Search for the cell housing the specified text and yield its (x, y) center coordinate. 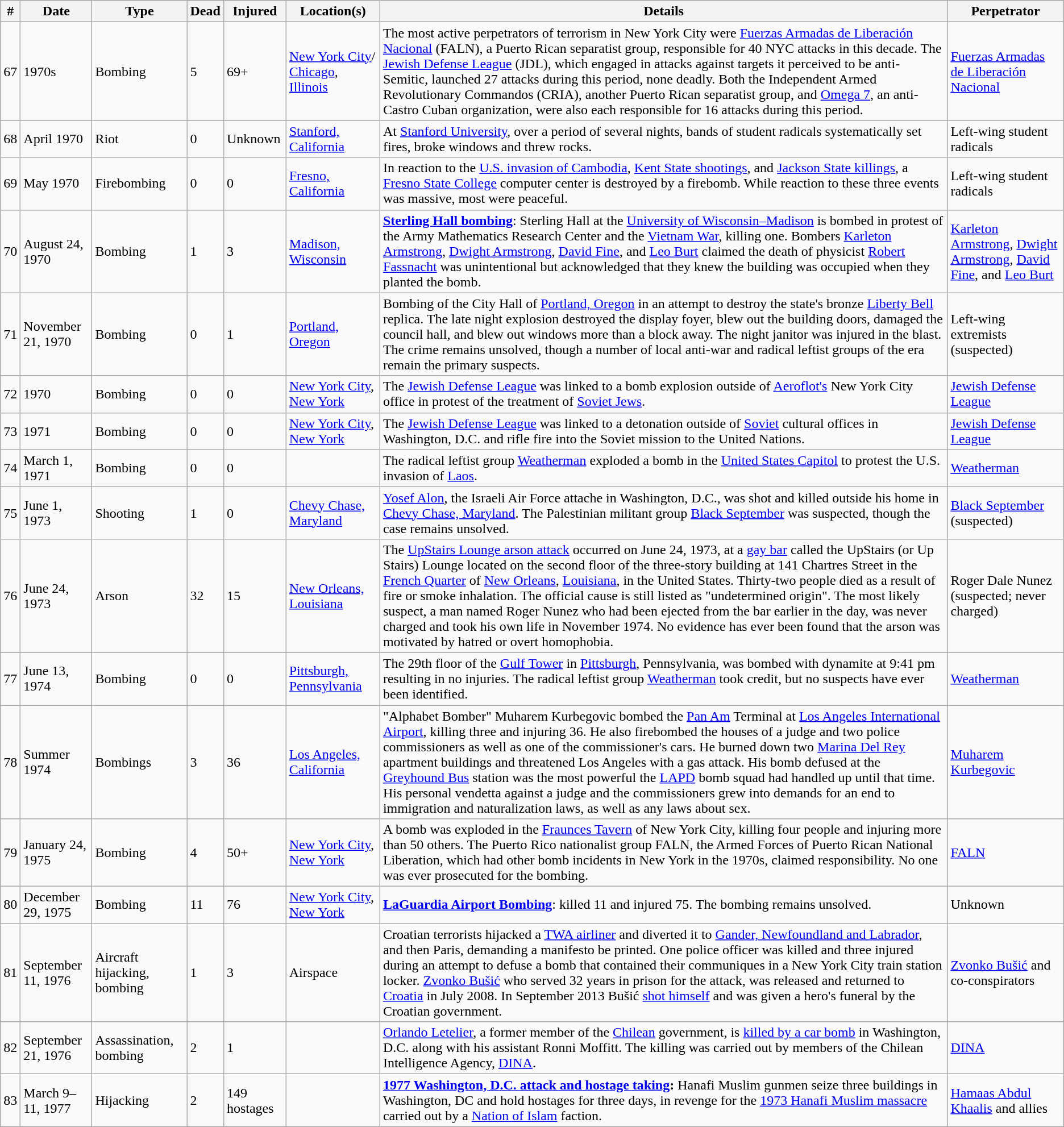
4 (205, 852)
Summer 1974 (56, 762)
1971 (56, 431)
70 (10, 251)
FALN (1005, 852)
Arson (140, 596)
Madison, Wisconsin (333, 251)
March 1, 1971 (56, 468)
82 (10, 1048)
New Orleans, Louisiana (333, 596)
The radical leftist group Weatherman exploded a bomb in the United States Capitol to protest the U.S. invasion of Laos. (664, 468)
32 (205, 596)
79 (10, 852)
78 (10, 762)
Bombings (140, 762)
Date (56, 11)
Injured (255, 11)
69+ (255, 72)
1970 (56, 394)
Chevy Chase, Maryland (333, 513)
April 1970 (56, 139)
May 1970 (56, 184)
1970s (56, 72)
Los Angeles, California (333, 762)
Hamaas Abdul Khaalis and allies (1005, 1100)
November 21, 1970 (56, 334)
Airspace (333, 973)
67 (10, 72)
LaGuardia Airport Bombing: killed 11 and injured 75. The bombing remains unsolved. (664, 905)
Fuerzas Armadas de Liberación Nacional (1005, 72)
Aircraft hijacking, bombing (140, 973)
15 (255, 596)
June 24, 1973 (56, 596)
June 13, 1974 (56, 679)
Dead (205, 11)
Shooting (140, 513)
77 (10, 679)
11 (205, 905)
New York City/ Chicago, Illinois (333, 72)
December 29, 1975 (56, 905)
80 (10, 905)
Perpetrator (1005, 11)
Portland, Oregon (333, 334)
Zvonko Bušić and co-conspirators (1005, 973)
81 (10, 973)
The Jewish Defense League was linked to a bomb explosion outside of Aeroflot's New York City office in protest of the treatment of Soviet Jews. (664, 394)
Firebombing (140, 184)
69 (10, 184)
75 (10, 513)
June 1, 1973 (56, 513)
5 (205, 72)
DINA (1005, 1048)
Hijacking (140, 1100)
September 11, 1976 (56, 973)
Karleton Armstrong, Dwight Armstrong, David Fine, and Leo Burt (1005, 251)
71 (10, 334)
74 (10, 468)
January 24, 1975 (56, 852)
36 (255, 762)
Riot (140, 139)
Pittsburgh, Pennsylvania (333, 679)
Stanford, California (333, 139)
At Stanford University, over a period of several nights, bands of student radicals systematically set fires, broke windows and threw rocks. (664, 139)
Left-wing extremists (suspected) (1005, 334)
72 (10, 394)
73 (10, 431)
83 (10, 1100)
Assassination, bombing (140, 1048)
Location(s) (333, 11)
# (10, 11)
Fresno, California (333, 184)
August 24, 1970 (56, 251)
Type (140, 11)
Muharem Kurbegovic (1005, 762)
149 hostages (255, 1100)
Roger Dale Nunez (suspected; never charged) (1005, 596)
Details (664, 11)
September 21, 1976 (56, 1048)
March 9–11, 1977 (56, 1100)
68 (10, 139)
50+ (255, 852)
Black September (suspected) (1005, 513)
